Output the (x, y) coordinate of the center of the cell containing the given text.  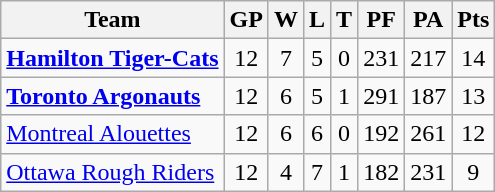
Pts (474, 20)
182 (382, 172)
13 (474, 96)
187 (428, 96)
PF (382, 20)
261 (428, 134)
14 (474, 58)
L (316, 20)
W (286, 20)
291 (382, 96)
T (344, 20)
Ottawa Rough Riders (112, 172)
Toronto Argonauts (112, 96)
Montreal Alouettes (112, 134)
217 (428, 58)
Team (112, 20)
Hamilton Tiger-Cats (112, 58)
9 (474, 172)
192 (382, 134)
PA (428, 20)
GP (246, 20)
4 (286, 172)
